Determine the [x, y] coordinate at the center of the cell enclosing the given text.  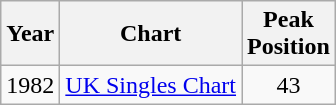
43 [289, 85]
Year [30, 34]
PeakPosition [289, 34]
Chart [151, 34]
1982 [30, 85]
UK Singles Chart [151, 85]
